Return the (x, y) coordinate for the center point of the cell that contains the specified text.  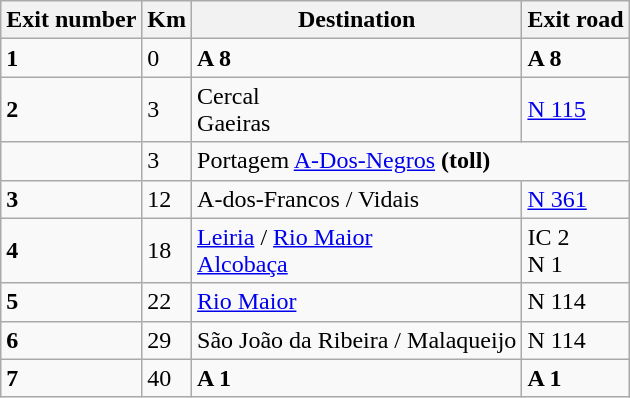
Leiria / Rio MaiorAlcobaça (357, 250)
Km (167, 20)
0 (167, 58)
18 (167, 250)
40 (167, 378)
22 (167, 302)
Destination (357, 20)
7 (72, 378)
A-dos-Francos / Vidais (357, 199)
Portagem A-Dos-Negros (toll) (411, 161)
Exit number (72, 20)
6 (72, 340)
12 (167, 199)
4 (72, 250)
São João da Ribeira / Malaqueijo (357, 340)
CercalGaeiras (357, 110)
2 (72, 110)
1 (72, 58)
IC 2N 1 (576, 250)
29 (167, 340)
N 115 (576, 110)
Exit road (576, 20)
5 (72, 302)
Rio Maior (357, 302)
N 361 (576, 199)
